Return the (X, Y) coordinate for the center point of the cell that contains the specified text.  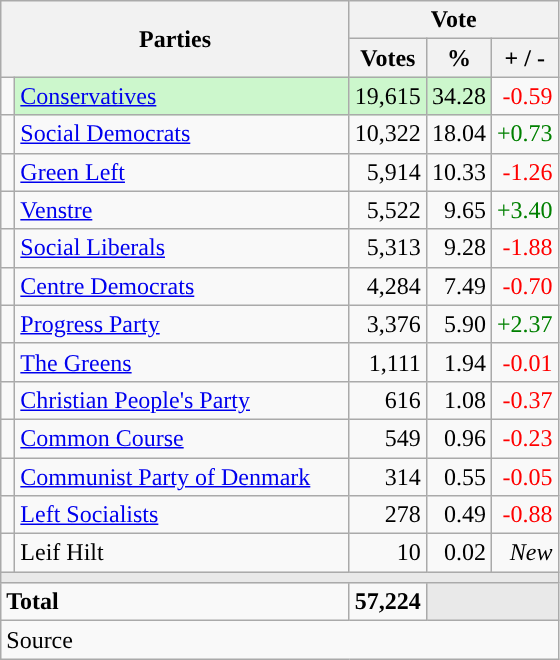
-0.05 (524, 477)
549 (388, 438)
Conservatives (182, 96)
+0.73 (524, 134)
1.08 (458, 400)
5,313 (388, 248)
314 (388, 477)
57,224 (388, 602)
10.33 (458, 172)
Social Liberals (182, 248)
1.94 (458, 362)
Progress Party (182, 324)
+ / - (524, 58)
Votes (388, 58)
34.28 (458, 96)
5,522 (388, 210)
+2.37 (524, 324)
3,376 (388, 324)
Common Course (182, 438)
18.04 (458, 134)
5,914 (388, 172)
0.02 (458, 553)
9.65 (458, 210)
-0.37 (524, 400)
Communist Party of Denmark (182, 477)
-1.26 (524, 172)
0.55 (458, 477)
-0.88 (524, 515)
The Greens (182, 362)
0.49 (458, 515)
Source (280, 640)
-1.88 (524, 248)
1,111 (388, 362)
Christian People's Party (182, 400)
0.96 (458, 438)
Leif Hilt (182, 553)
10,322 (388, 134)
-0.70 (524, 286)
9.28 (458, 248)
19,615 (388, 96)
-0.59 (524, 96)
% (458, 58)
4,284 (388, 286)
Green Left (182, 172)
616 (388, 400)
Venstre (182, 210)
-0.01 (524, 362)
Total (176, 602)
-0.23 (524, 438)
5.90 (458, 324)
+3.40 (524, 210)
10 (388, 553)
New (524, 553)
Centre Democrats (182, 286)
Left Socialists (182, 515)
278 (388, 515)
Vote (454, 20)
Social Democrats (182, 134)
Parties (176, 39)
7.49 (458, 286)
